Return (X, Y) of the center of cell containing provided text 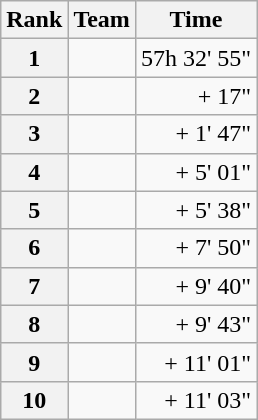
57h 32' 55" (196, 58)
+ 17" (196, 96)
+ 7' 50" (196, 248)
9 (34, 362)
+ 5' 01" (196, 172)
8 (34, 324)
Rank (34, 20)
10 (34, 400)
Time (196, 20)
+ 9' 40" (196, 286)
+ 5' 38" (196, 210)
5 (34, 210)
+ 11' 03" (196, 400)
6 (34, 248)
2 (34, 96)
1 (34, 58)
3 (34, 134)
+ 1' 47" (196, 134)
7 (34, 286)
4 (34, 172)
+ 9' 43" (196, 324)
+ 11' 01" (196, 362)
Team (102, 20)
